Locate the cell with the specified text and output its (X, Y) center coordinate. 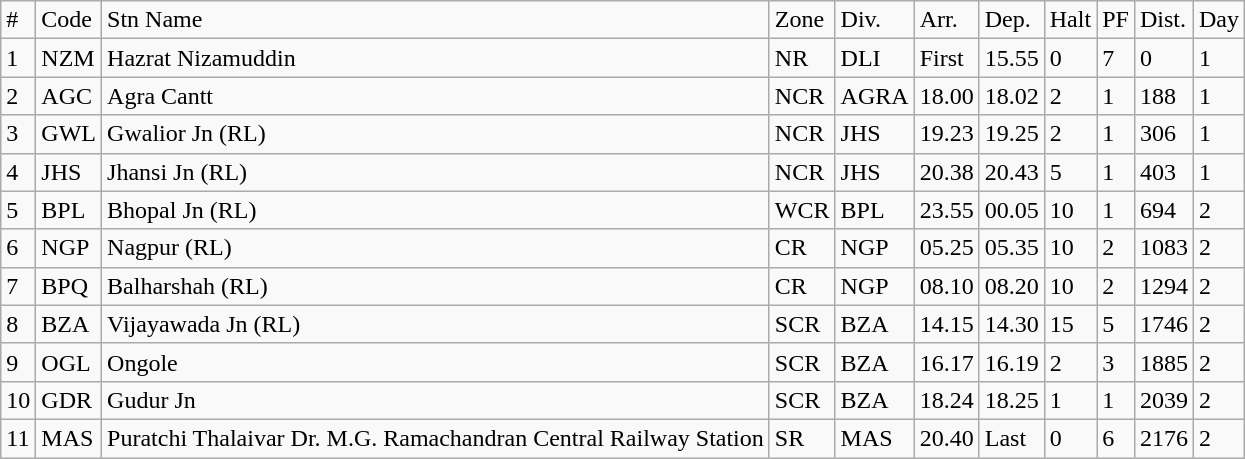
GWL (69, 134)
Nagpur (RL) (436, 248)
05.35 (1012, 248)
14.15 (946, 324)
NZM (69, 58)
Last (1012, 438)
9 (18, 362)
15.55 (1012, 58)
188 (1164, 96)
16.19 (1012, 362)
19.23 (946, 134)
Halt (1070, 20)
18.00 (946, 96)
00.05 (1012, 210)
08.10 (946, 286)
2176 (1164, 438)
PF (1116, 20)
# (18, 20)
11 (18, 438)
Balharshah (RL) (436, 286)
NR (802, 58)
1746 (1164, 324)
SR (802, 438)
16.17 (946, 362)
18.24 (946, 400)
Gudur Jn (436, 400)
First (946, 58)
AGC (69, 96)
15 (1070, 324)
20.40 (946, 438)
1083 (1164, 248)
DLI (874, 58)
14.30 (1012, 324)
Vijayawada Jn (RL) (436, 324)
8 (18, 324)
Gwalior Jn (RL) (436, 134)
Ongole (436, 362)
Stn Name (436, 20)
18.25 (1012, 400)
Puratchi Thalaivar Dr. M.G. Ramachandran Central Railway Station (436, 438)
Zone (802, 20)
Dep. (1012, 20)
1294 (1164, 286)
Day (1218, 20)
Jhansi Jn (RL) (436, 172)
OGL (69, 362)
05.25 (946, 248)
BPQ (69, 286)
Dist. (1164, 20)
Agra Cantt (436, 96)
Hazrat Nizamuddin (436, 58)
Bhopal Jn (RL) (436, 210)
GDR (69, 400)
08.20 (1012, 286)
403 (1164, 172)
23.55 (946, 210)
1885 (1164, 362)
WCR (802, 210)
19.25 (1012, 134)
18.02 (1012, 96)
Div. (874, 20)
AGRA (874, 96)
4 (18, 172)
Arr. (946, 20)
20.38 (946, 172)
2039 (1164, 400)
306 (1164, 134)
20.43 (1012, 172)
Code (69, 20)
694 (1164, 210)
